Return the [x, y] coordinate for the center point of the cell that contains the specified text.  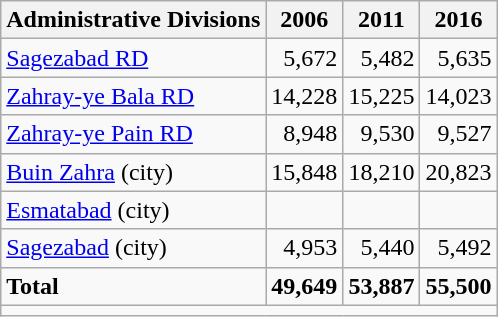
Zahray-ye Bala RD [134, 96]
Total [134, 286]
Buin Zahra (city) [134, 172]
5,492 [458, 248]
2016 [458, 20]
2006 [304, 20]
14,023 [458, 96]
9,527 [458, 134]
18,210 [382, 172]
5,482 [382, 58]
8,948 [304, 134]
2011 [382, 20]
53,887 [382, 286]
Zahray-ye Pain RD [134, 134]
15,225 [382, 96]
14,228 [304, 96]
5,635 [458, 58]
Sagezabad RD [134, 58]
Sagezabad (city) [134, 248]
Esmatabad (city) [134, 210]
5,440 [382, 248]
20,823 [458, 172]
4,953 [304, 248]
Administrative Divisions [134, 20]
9,530 [382, 134]
49,649 [304, 286]
5,672 [304, 58]
15,848 [304, 172]
55,500 [458, 286]
